Find where the given text appears and provide that cell's center as (X, Y) coordinate. 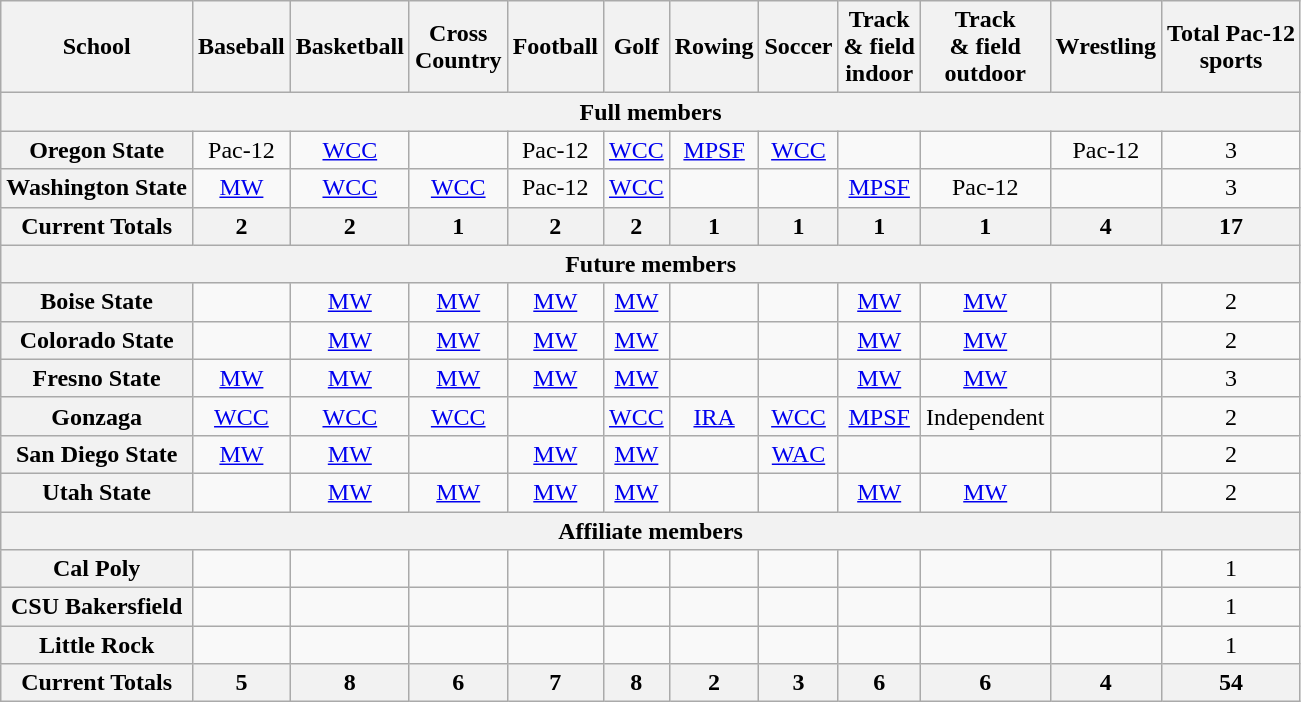
Total Pac-12sports (1232, 47)
Football (555, 47)
Colorado State (97, 340)
Future members (651, 264)
Basketball (350, 47)
IRA (714, 416)
WAC (798, 454)
Wrestling (1106, 47)
Gonzaga (97, 416)
Fresno State (97, 378)
Oregon State (97, 150)
Utah State (97, 492)
Affiliate members (651, 531)
School (97, 47)
Rowing (714, 47)
Boise State (97, 302)
Baseball (242, 47)
Track& fieldindoor (879, 47)
7 (555, 683)
5 (242, 683)
Washington State (97, 188)
Full members (651, 112)
Independent (985, 416)
54 (1232, 683)
CSU Bakersfield (97, 607)
San Diego State (97, 454)
Golf (636, 47)
Cal Poly (97, 569)
Little Rock (97, 645)
Soccer (798, 47)
17 (1232, 226)
Track& fieldoutdoor (985, 47)
CrossCountry (458, 47)
